Identify which cell holds the provided text, then report its [x, y] central coordinate. 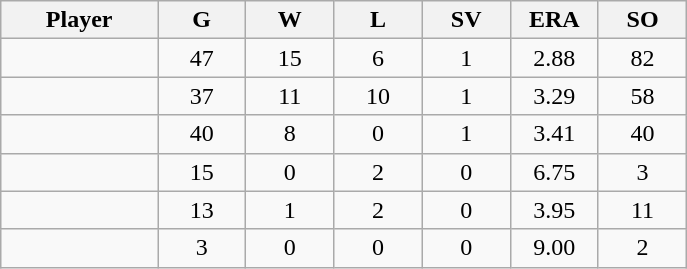
2.88 [554, 58]
13 [202, 210]
SO [642, 20]
W [290, 20]
SV [466, 20]
3.41 [554, 134]
10 [378, 96]
Player [80, 20]
L [378, 20]
ERA [554, 20]
82 [642, 58]
6.75 [554, 172]
58 [642, 96]
G [202, 20]
3.29 [554, 96]
37 [202, 96]
8 [290, 134]
3.95 [554, 210]
9.00 [554, 248]
6 [378, 58]
47 [202, 58]
